For the text-containing cell, return its midpoint in [x, y] coordinate format. 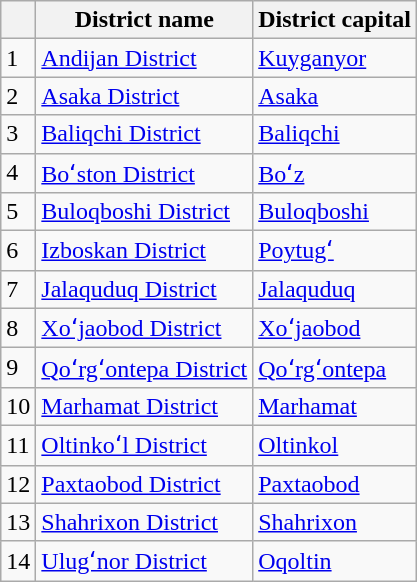
Baliqchi District [144, 134]
3 [18, 134]
Oltinkol [335, 445]
9 [18, 368]
Izboskan District [144, 251]
Jalaquduq [335, 289]
Ulugʻnor District [144, 561]
Boʻz [335, 173]
10 [18, 406]
Buloqboshi [335, 212]
8 [18, 328]
Marhamat District [144, 406]
Asaka District [144, 96]
5 [18, 212]
Xoʻjaobod [335, 328]
7 [18, 289]
11 [18, 445]
Asaka [335, 96]
Qoʻrgʻontepa [335, 368]
Xoʻjaobod District [144, 328]
Andijan District [144, 58]
Shahrixon [335, 522]
4 [18, 173]
Paxtaobod District [144, 484]
1 [18, 58]
Paxtaobod [335, 484]
District name [144, 20]
13 [18, 522]
14 [18, 561]
Oltinkoʻl District [144, 445]
Jalaquduq District [144, 289]
Marhamat [335, 406]
Poytugʻ [335, 251]
Kuyganyor [335, 58]
2 [18, 96]
Shahrixon District [144, 522]
District capital [335, 20]
Boʻston District [144, 173]
Baliqchi [335, 134]
12 [18, 484]
Qoʻrgʻontepa District [144, 368]
Buloqboshi District [144, 212]
6 [18, 251]
Oqoltin [335, 561]
